Return the [X, Y] coordinate for the center point of the cell that contains the specified text.  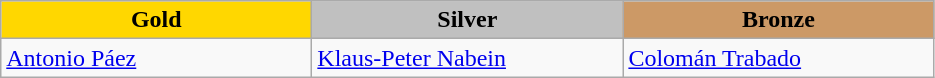
Gold [156, 20]
Silver [468, 20]
Bronze [778, 20]
Colomán Trabado [778, 58]
Klaus-Peter Nabein [468, 58]
Antonio Páez [156, 58]
